Pinpoint the cell where the given text exists, returning its [x, y] midpoint coordinate. 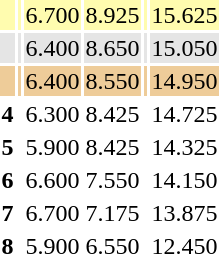
5 [8, 147]
8.550 [112, 81]
6.300 [52, 114]
7.550 [112, 180]
8.650 [112, 48]
7 [8, 213]
14.150 [184, 180]
14.325 [184, 147]
7.175 [112, 213]
15.625 [184, 15]
13.875 [184, 213]
6.600 [52, 180]
6 [8, 180]
14.950 [184, 81]
5.900 [52, 147]
14.725 [184, 114]
8.925 [112, 15]
4 [8, 114]
15.050 [184, 48]
